Return the (x, y) coordinate for the center point of the cell that contains the specified text.  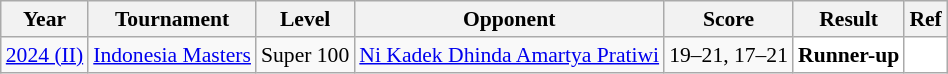
Year (44, 19)
Score (728, 19)
Indonesia Masters (172, 55)
Ref (925, 19)
Runner-up (848, 55)
Ni Kadek Dhinda Amartya Pratiwi (509, 55)
Level (305, 19)
Tournament (172, 19)
Result (848, 19)
Super 100 (305, 55)
Opponent (509, 19)
2024 (II) (44, 55)
19–21, 17–21 (728, 55)
